Search for the cell housing the specified text and yield its (x, y) center coordinate. 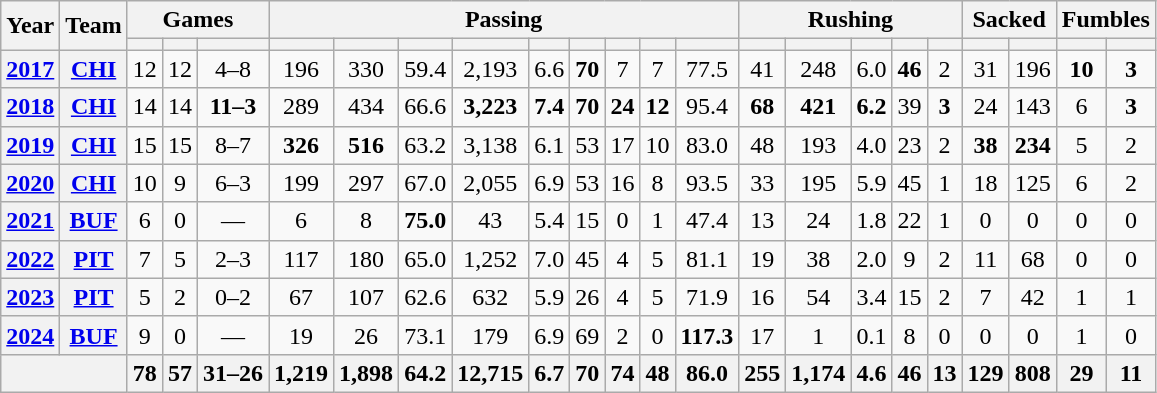
117.3 (707, 335)
74 (622, 373)
0.1 (872, 335)
129 (986, 373)
86.0 (707, 373)
66.6 (426, 107)
180 (366, 259)
1,174 (818, 373)
143 (1032, 107)
234 (1032, 145)
42 (1032, 297)
2018 (30, 107)
248 (818, 69)
2,055 (490, 183)
1,252 (490, 259)
6–3 (232, 183)
326 (302, 145)
179 (490, 335)
78 (144, 373)
199 (302, 183)
7.4 (550, 107)
2023 (30, 297)
64.2 (426, 373)
255 (762, 373)
83.0 (707, 145)
62.6 (426, 297)
2022 (30, 259)
0–2 (232, 297)
808 (1032, 373)
125 (1032, 183)
95.4 (707, 107)
31–26 (232, 373)
67.0 (426, 183)
4–8 (232, 69)
33 (762, 183)
39 (910, 107)
2,193 (490, 69)
8–7 (232, 145)
4.6 (872, 373)
4.0 (872, 145)
1,219 (302, 373)
29 (1081, 373)
Rushing (850, 20)
3,223 (490, 107)
1,898 (366, 373)
193 (818, 145)
2024 (30, 335)
Team (94, 26)
23 (910, 145)
2–3 (232, 259)
Passing (504, 20)
12,715 (490, 373)
77.5 (707, 69)
Fumbles (1106, 20)
6.0 (872, 69)
6.2 (872, 107)
3.4 (872, 297)
7.0 (550, 259)
59.4 (426, 69)
11–3 (232, 107)
2020 (30, 183)
297 (366, 183)
57 (180, 373)
71.9 (707, 297)
107 (366, 297)
117 (302, 259)
632 (490, 297)
69 (588, 335)
1.8 (872, 221)
6.7 (550, 373)
2.0 (872, 259)
2017 (30, 69)
22 (910, 221)
434 (366, 107)
73.1 (426, 335)
6.6 (550, 69)
421 (818, 107)
63.2 (426, 145)
Games (198, 20)
2019 (30, 145)
195 (818, 183)
516 (366, 145)
31 (986, 69)
43 (490, 221)
67 (302, 297)
41 (762, 69)
93.5 (707, 183)
18 (986, 183)
81.1 (707, 259)
6.1 (550, 145)
3,138 (490, 145)
Sacked (1009, 20)
289 (302, 107)
54 (818, 297)
330 (366, 69)
5.4 (550, 221)
Year (30, 26)
47.4 (707, 221)
2021 (30, 221)
75.0 (426, 221)
65.0 (426, 259)
